Detect which cell encompasses the target text, then output its [x, y] center coordinate. 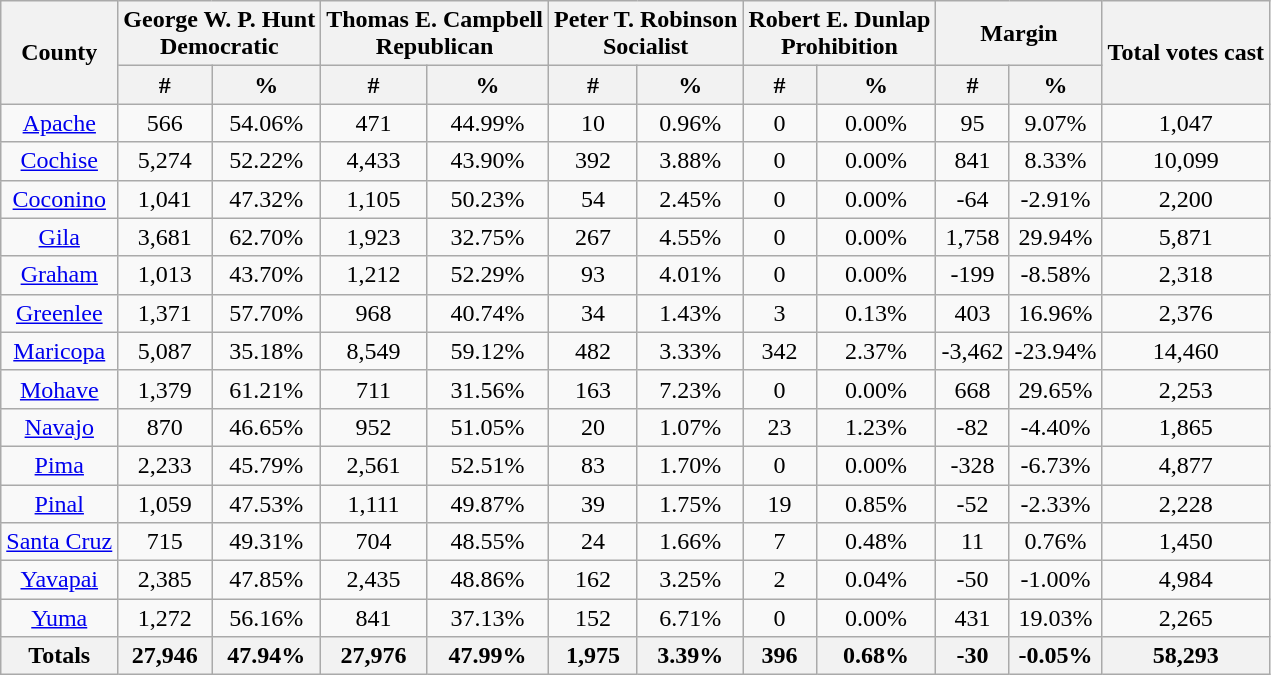
31.56% [487, 389]
Thomas E. CampbellRepublican [435, 34]
-52 [972, 503]
2,265 [1186, 618]
54.06% [266, 123]
2,233 [165, 465]
1.23% [876, 427]
51.05% [487, 427]
45.79% [266, 465]
24 [592, 542]
3.25% [690, 580]
4,877 [1186, 465]
Yuma [60, 618]
40.74% [487, 313]
47.85% [266, 580]
5,274 [165, 161]
-64 [972, 199]
Robert E. DunlapProhibition [840, 34]
2,376 [1186, 313]
342 [780, 351]
4,984 [1186, 580]
392 [592, 161]
-199 [972, 275]
1,013 [165, 275]
29.94% [1056, 237]
George W. P. HuntDemocratic [220, 34]
32.75% [487, 237]
44.99% [487, 123]
2,253 [1186, 389]
396 [780, 656]
4.01% [690, 275]
3.39% [690, 656]
-3,462 [972, 351]
0.13% [876, 313]
95 [972, 123]
-2.91% [1056, 199]
162 [592, 580]
-8.58% [1056, 275]
Maricopa [60, 351]
0.04% [876, 580]
9.07% [1056, 123]
2.45% [690, 199]
163 [592, 389]
93 [592, 275]
-2.33% [1056, 503]
1,450 [1186, 542]
1.07% [690, 427]
2,561 [374, 465]
47.32% [266, 199]
1.70% [690, 465]
1,371 [165, 313]
-30 [972, 656]
1,212 [374, 275]
3.33% [690, 351]
49.31% [266, 542]
27,976 [374, 656]
1,923 [374, 237]
-23.94% [1056, 351]
Total votes cast [1186, 52]
37.13% [487, 618]
46.65% [266, 427]
4,433 [374, 161]
47.94% [266, 656]
0.48% [876, 542]
3.88% [690, 161]
Apache [60, 123]
34 [592, 313]
2,200 [1186, 199]
566 [165, 123]
4.55% [690, 237]
1,111 [374, 503]
-82 [972, 427]
-6.73% [1056, 465]
Graham [60, 275]
5,087 [165, 351]
52.22% [266, 161]
59.12% [487, 351]
27,946 [165, 656]
49.87% [487, 503]
61.21% [266, 389]
47.99% [487, 656]
Santa Cruz [60, 542]
267 [592, 237]
Gila [60, 237]
39 [592, 503]
Cochise [60, 161]
35.18% [266, 351]
48.55% [487, 542]
2 [780, 580]
47.53% [266, 503]
52.51% [487, 465]
14,460 [1186, 351]
704 [374, 542]
83 [592, 465]
29.65% [1056, 389]
54 [592, 199]
952 [374, 427]
56.16% [266, 618]
1,105 [374, 199]
58,293 [1186, 656]
19 [780, 503]
19.03% [1056, 618]
471 [374, 123]
3,681 [165, 237]
711 [374, 389]
152 [592, 618]
1,379 [165, 389]
52.29% [487, 275]
0.76% [1056, 542]
Pima [60, 465]
-0.05% [1056, 656]
1,758 [972, 237]
870 [165, 427]
7.23% [690, 389]
2.37% [876, 351]
403 [972, 313]
Margin [1019, 34]
668 [972, 389]
1.75% [690, 503]
431 [972, 618]
62.70% [266, 237]
2,385 [165, 580]
-4.40% [1056, 427]
Peter T. RobinsonSocialist [645, 34]
Pinal [60, 503]
6.71% [690, 618]
23 [780, 427]
1,865 [1186, 427]
20 [592, 427]
43.90% [487, 161]
8,549 [374, 351]
10 [592, 123]
48.86% [487, 580]
1.66% [690, 542]
-1.00% [1056, 580]
2,435 [374, 580]
3 [780, 313]
1,041 [165, 199]
1,272 [165, 618]
Navajo [60, 427]
1,059 [165, 503]
715 [165, 542]
10,099 [1186, 161]
16.96% [1056, 313]
482 [592, 351]
5,871 [1186, 237]
0.96% [690, 123]
Coconino [60, 199]
57.70% [266, 313]
1,975 [592, 656]
968 [374, 313]
Yavapai [60, 580]
0.68% [876, 656]
11 [972, 542]
7 [780, 542]
2,228 [1186, 503]
50.23% [487, 199]
8.33% [1056, 161]
1,047 [1186, 123]
Totals [60, 656]
0.85% [876, 503]
Greenlee [60, 313]
-328 [972, 465]
1.43% [690, 313]
2,318 [1186, 275]
Mohave [60, 389]
County [60, 52]
-50 [972, 580]
43.70% [266, 275]
